Scan for the cell matching the given text and deliver its [x, y] coordinate at center. 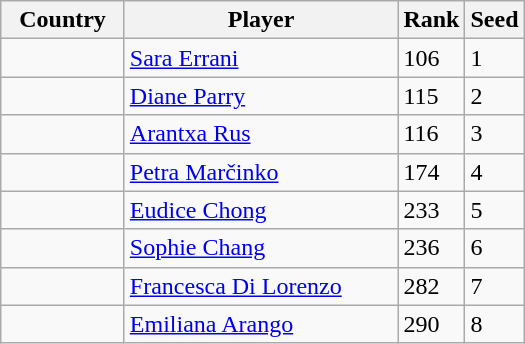
7 [494, 286]
Sophie Chang [261, 248]
1 [494, 58]
Diane Parry [261, 96]
282 [432, 286]
Petra Marčinko [261, 172]
106 [432, 58]
236 [432, 248]
Arantxa Rus [261, 134]
Sara Errani [261, 58]
290 [432, 324]
3 [494, 134]
Rank [432, 20]
6 [494, 248]
Emiliana Arango [261, 324]
4 [494, 172]
Eudice Chong [261, 210]
Seed [494, 20]
2 [494, 96]
5 [494, 210]
8 [494, 324]
116 [432, 134]
174 [432, 172]
Francesca Di Lorenzo [261, 286]
233 [432, 210]
Player [261, 20]
115 [432, 96]
Country [63, 20]
